Search for the cell housing the specified text and yield its [x, y] center coordinate. 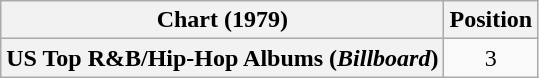
US Top R&B/Hip-Hop Albums (Billboard) [222, 58]
Chart (1979) [222, 20]
Position [491, 20]
3 [491, 58]
